Find where the given text appears and provide that cell's center as [x, y] coordinate. 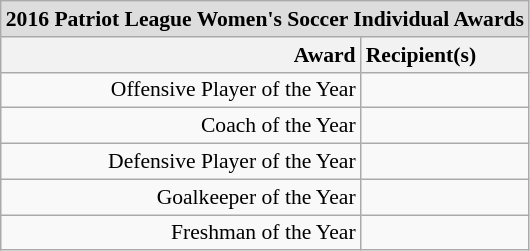
Offensive Player of the Year [181, 90]
Award [181, 55]
Goalkeeper of the Year [181, 197]
Defensive Player of the Year [181, 162]
Recipient(s) [445, 55]
2016 Patriot League Women's Soccer Individual Awards [265, 19]
Freshman of the Year [181, 233]
Coach of the Year [181, 126]
